Determine the (x, y) coordinate at the center of the cell enclosing the given text.  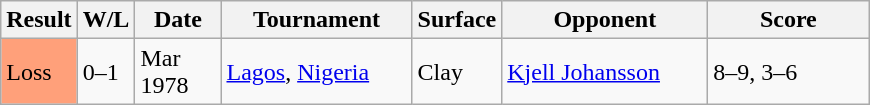
Mar 1978 (178, 72)
W/L (106, 20)
Kjell Johansson (605, 72)
Lagos, Nigeria (316, 72)
Score (788, 20)
Opponent (605, 20)
Result (39, 20)
0–1 (106, 72)
8–9, 3–6 (788, 72)
Clay (457, 72)
Date (178, 20)
Loss (39, 72)
Tournament (316, 20)
Surface (457, 20)
